From the cell containing the given text, extract its center point as (X, Y) coordinate. 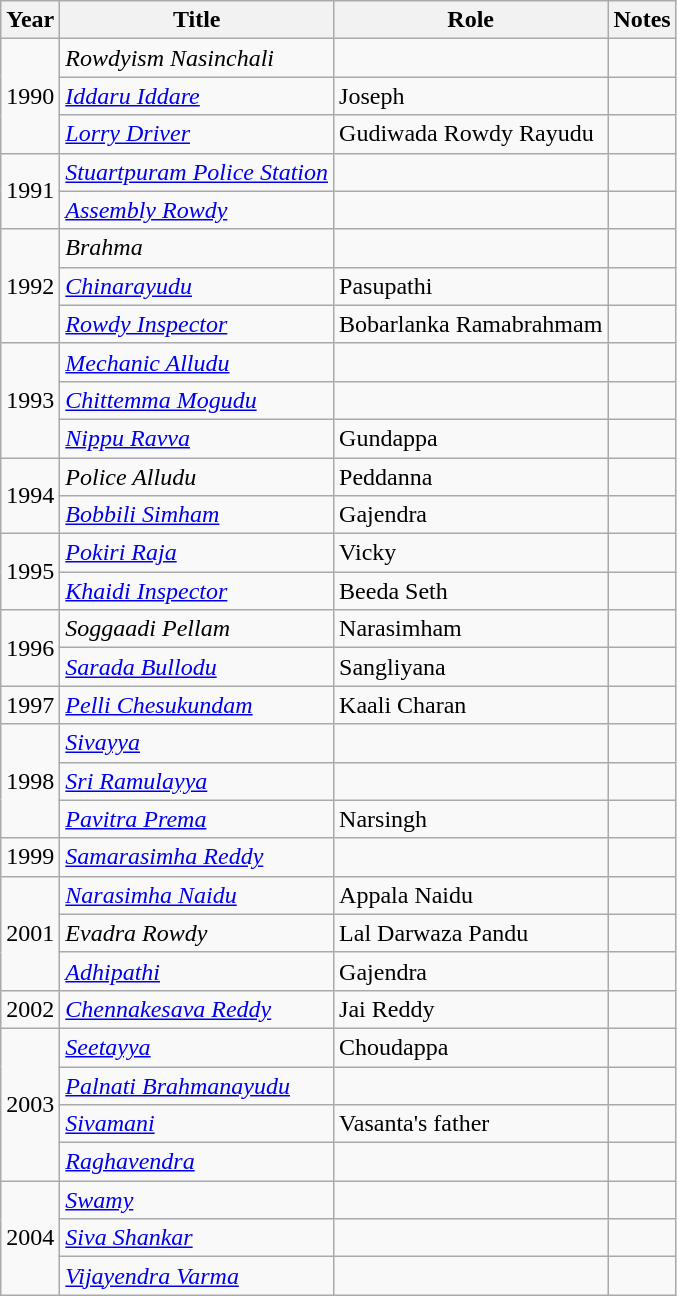
Appala Naidu (471, 895)
Choudappa (471, 1047)
2001 (30, 933)
Swamy (197, 1200)
1995 (30, 572)
Stuartpuram Police Station (197, 172)
1993 (30, 400)
Vasanta's father (471, 1124)
1991 (30, 191)
Soggaadi Pellam (197, 629)
1997 (30, 705)
Raghavendra (197, 1162)
Police Alludu (197, 477)
2003 (30, 1104)
Narsingh (471, 819)
Vicky (471, 553)
Chennakesava Reddy (197, 1009)
Nippu Ravva (197, 438)
1999 (30, 857)
Iddaru Iddare (197, 96)
Evadra Rowdy (197, 933)
Bobarlanka Ramabrahmam (471, 324)
Siva Shankar (197, 1238)
Pelli Chesukundam (197, 705)
Pavitra Prema (197, 819)
2002 (30, 1009)
Notes (642, 20)
Seetayya (197, 1047)
Brahma (197, 248)
Pokiri Raja (197, 553)
Jai Reddy (471, 1009)
Bobbili Simham (197, 515)
Title (197, 20)
Adhipathi (197, 971)
Vijayendra Varma (197, 1276)
Sangliyana (471, 667)
Samarasimha Reddy (197, 857)
Lorry Driver (197, 134)
Peddanna (471, 477)
Sivamani (197, 1124)
Khaidi Inspector (197, 591)
1996 (30, 648)
Year (30, 20)
1990 (30, 96)
Mechanic Alludu (197, 362)
Chinarayudu (197, 286)
Chittemma Mogudu (197, 400)
Lal Darwaza Pandu (471, 933)
Narasimham (471, 629)
1994 (30, 496)
Role (471, 20)
Kaali Charan (471, 705)
Assembly Rowdy (197, 210)
Palnati Brahmanayudu (197, 1085)
Sivayya (197, 743)
Narasimha Naidu (197, 895)
Sarada Bullodu (197, 667)
Rowdyism Nasinchali (197, 58)
1998 (30, 781)
Joseph (471, 96)
Gudiwada Rowdy Rayudu (471, 134)
Gundappa (471, 438)
Beeda Seth (471, 591)
Rowdy Inspector (197, 324)
1992 (30, 286)
Sri Ramulayya (197, 781)
Pasupathi (471, 286)
2004 (30, 1238)
